Provide the (x, y) coordinate of the cell's center where the given text is located.  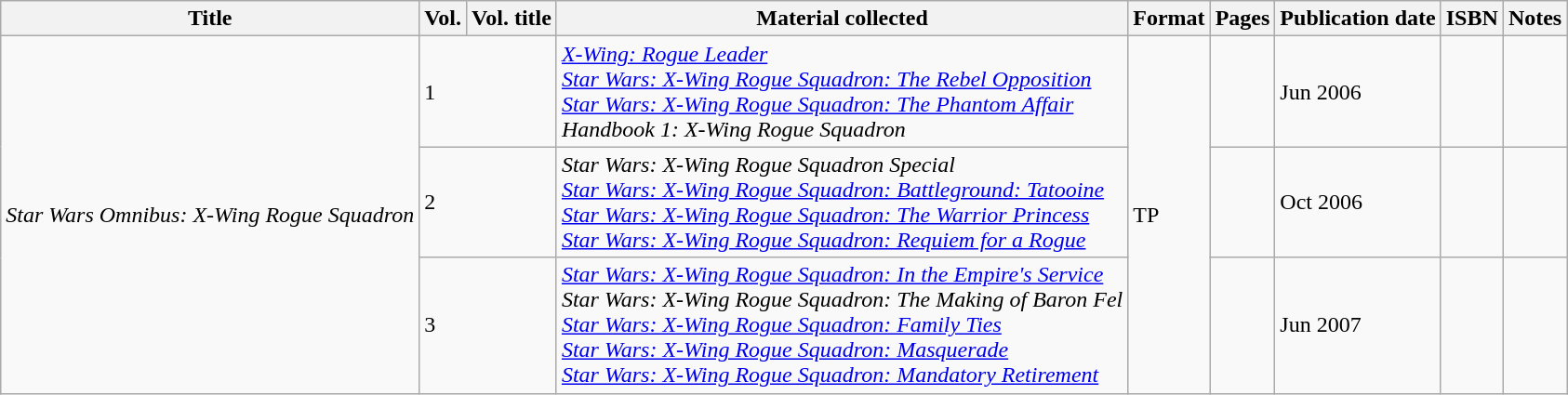
Pages (1242, 19)
Publication date (1358, 19)
Jun 2006 (1358, 91)
ISBN (1471, 19)
1 (488, 91)
3 (488, 325)
Vol. (443, 19)
Format (1169, 19)
Title (210, 19)
Vol. title (512, 19)
TP (1169, 215)
Jun 2007 (1358, 325)
Star Wars Omnibus: X-Wing Rogue Squadron (210, 215)
Material collected (842, 19)
2 (488, 203)
Notes (1535, 19)
Oct 2006 (1358, 203)
